Output the [x, y] coordinate of the center of the cell containing the given text.  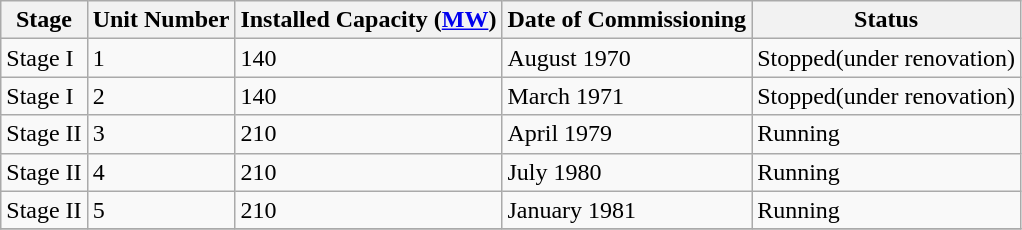
Date of Commissioning [627, 20]
5 [161, 210]
July 1980 [627, 172]
4 [161, 172]
March 1971 [627, 96]
2 [161, 96]
1 [161, 58]
3 [161, 134]
Installed Capacity (MW) [368, 20]
April 1979 [627, 134]
Unit Number [161, 20]
August 1970 [627, 58]
January 1981 [627, 210]
Status [886, 20]
Stage [44, 20]
